From the cell containing the given text, extract its center point as (x, y) coordinate. 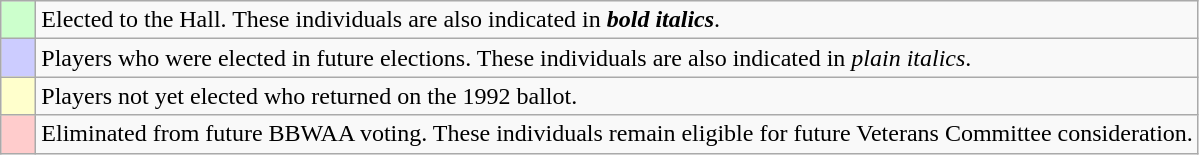
Players who were elected in future elections. These individuals are also indicated in plain italics. (618, 58)
Players not yet elected who returned on the 1992 ballot. (618, 96)
Elected to the Hall. These individuals are also indicated in bold italics. (618, 20)
Eliminated from future BBWAA voting. These individuals remain eligible for future Veterans Committee consideration. (618, 134)
